Pinpoint the cell where the given text exists, returning its [x, y] midpoint coordinate. 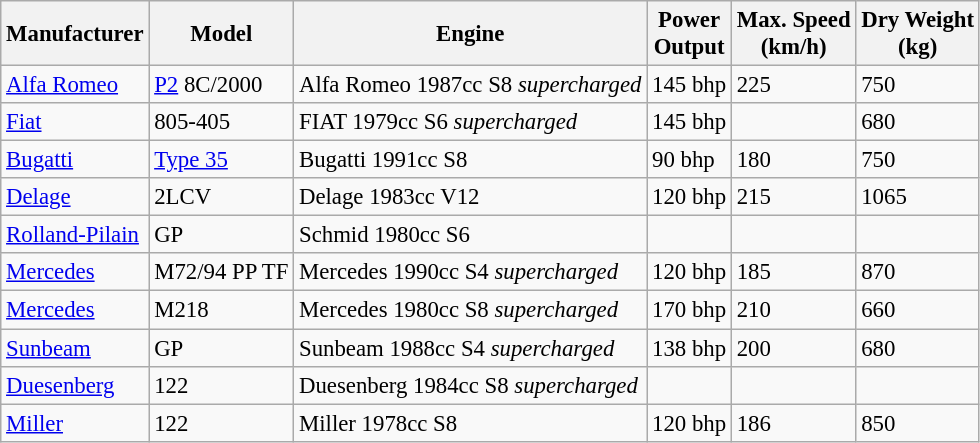
M218 [222, 310]
Manufacturer [75, 34]
FIAT 1979cc S6 supercharged [470, 122]
138 bhp [690, 348]
210 [793, 310]
805-405 [222, 122]
Duesenberg 1984cc S8 supercharged [470, 385]
Mercedes 1990cc S4 supercharged [470, 273]
200 [793, 348]
Miller 1978cc S8 [470, 423]
Miller [75, 423]
Schmid 1980cc S6 [470, 235]
180 [793, 160]
1065 [918, 197]
Max. Speed (km/h) [793, 34]
Delage 1983cc V12 [470, 197]
P2 8C/2000 [222, 85]
Sunbeam [75, 348]
90 bhp [690, 160]
225 [793, 85]
Delage [75, 197]
Fiat [75, 122]
Alfa Romeo [75, 85]
Bugatti [75, 160]
Sunbeam 1988cc S4 supercharged [470, 348]
Dry Weight (kg) [918, 34]
850 [918, 423]
2LCV [222, 197]
Mercedes 1980cc S8 supercharged [470, 310]
PowerOutput [690, 34]
Duesenberg [75, 385]
Rolland-Pilain [75, 235]
Model [222, 34]
185 [793, 273]
215 [793, 197]
Alfa Romeo 1987cc S8 supercharged [470, 85]
Engine [470, 34]
Type 35 [222, 160]
660 [918, 310]
Bugatti 1991cc S8 [470, 160]
M72/94 PP TF [222, 273]
870 [918, 273]
186 [793, 423]
170 bhp [690, 310]
